Find where the given text appears and provide that cell's center as (x, y) coordinate. 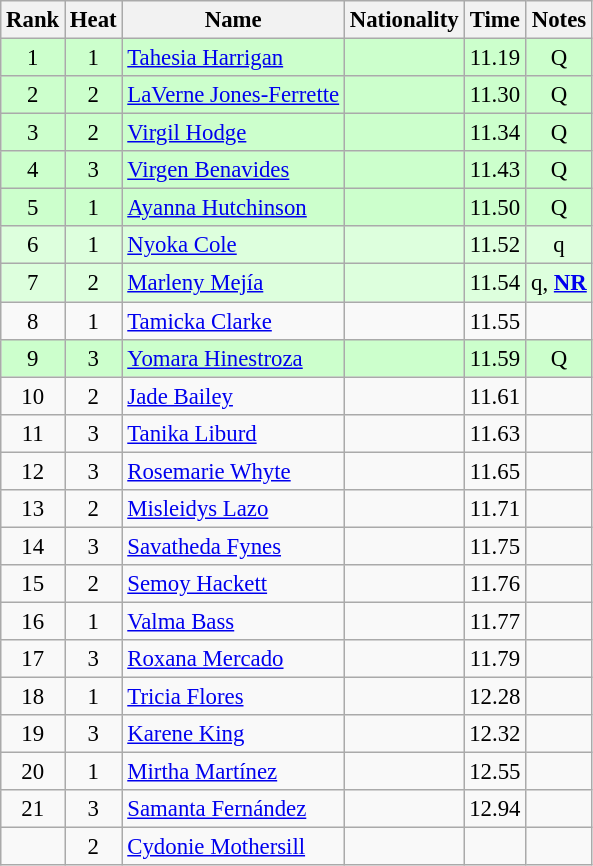
Marleny Mejía (233, 283)
Savatheda Fynes (233, 546)
5 (33, 208)
20 (33, 772)
Samanta Fernández (233, 809)
Tahesia Harrigan (233, 58)
Nationality (404, 20)
12.28 (495, 697)
11.59 (495, 358)
Virgen Benavides (233, 170)
11.34 (495, 133)
Misleidys Lazo (233, 509)
17 (33, 659)
11.19 (495, 58)
6 (33, 245)
11.61 (495, 396)
Tanika Liburd (233, 433)
9 (33, 358)
Yomara Hinestroza (233, 358)
11 (33, 433)
13 (33, 509)
12.94 (495, 809)
11.52 (495, 245)
4 (33, 170)
Karene King (233, 734)
11.43 (495, 170)
16 (33, 621)
21 (33, 809)
Rosemarie Whyte (233, 471)
Virgil Hodge (233, 133)
Ayanna Hutchinson (233, 208)
Cydonie Mothersill (233, 847)
11.65 (495, 471)
Name (233, 20)
11.79 (495, 659)
11.75 (495, 546)
q, NR (559, 283)
Heat (94, 20)
LaVerne Jones-Ferrette (233, 95)
Nyoka Cole (233, 245)
Time (495, 20)
Semoy Hackett (233, 584)
Notes (559, 20)
7 (33, 283)
11.77 (495, 621)
10 (33, 396)
Tricia Flores (233, 697)
8 (33, 321)
11.76 (495, 584)
q (559, 245)
Valma Bass (233, 621)
12 (33, 471)
Jade Bailey (233, 396)
12.55 (495, 772)
11.50 (495, 208)
11.30 (495, 95)
14 (33, 546)
12.32 (495, 734)
11.63 (495, 433)
Rank (33, 20)
15 (33, 584)
11.71 (495, 509)
11.54 (495, 283)
Mirtha Martínez (233, 772)
Roxana Mercado (233, 659)
18 (33, 697)
Tamicka Clarke (233, 321)
11.55 (495, 321)
19 (33, 734)
